Capture the cell that displays the provided text and extract its [X, Y] central coordinate. 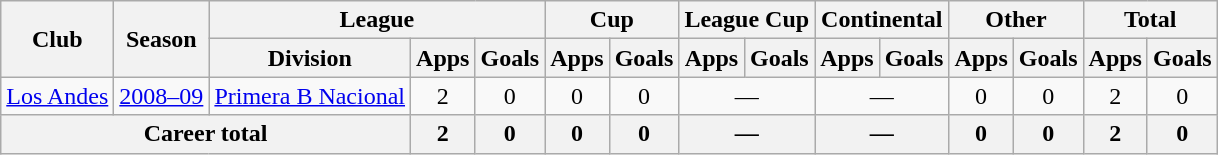
2008–09 [162, 96]
Club [58, 39]
Total [1150, 20]
Division [310, 58]
League Cup [747, 20]
Other [1016, 20]
Season [162, 39]
Career total [206, 134]
Continental [882, 20]
Primera B Nacional [310, 96]
Los Andes [58, 96]
Cup [612, 20]
League [377, 20]
